Determine the (X, Y) coordinate at the center of the cell enclosing the given text.  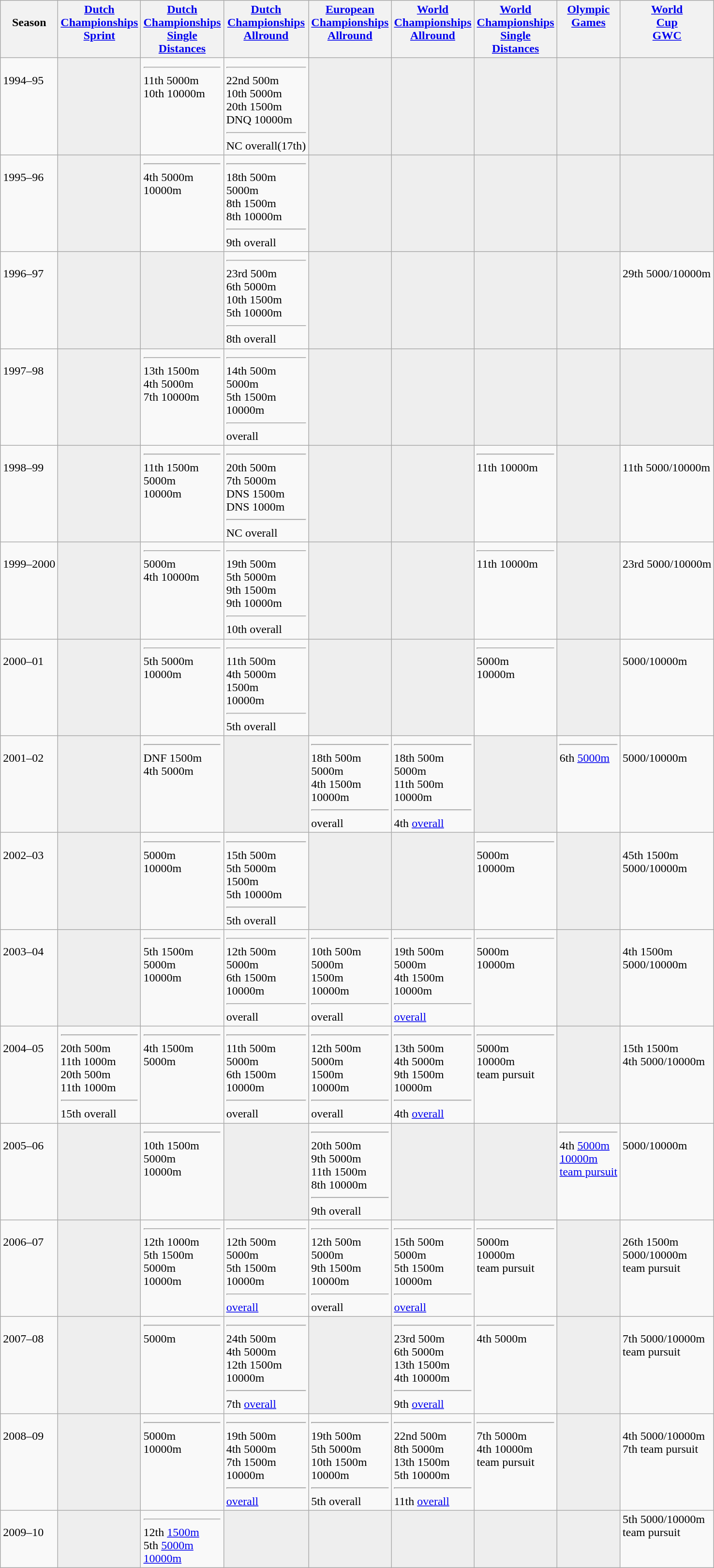
23rd 5000/10000m (667, 590)
12th 500m 5000m 9th 1500m 10000m overall (350, 1268)
4th 5000/10000m 7th team pursuit (667, 1462)
19th 500m 5th 5000m 10th 1500m 10000m 5th overall (350, 1462)
15th 1500m 4th 5000/10000m (667, 1074)
11th 5000m 10th 10000m (182, 106)
Olympic Games (588, 29)
12th 500m 5000m 1500m 10000m overall (350, 1074)
20th 500m 9th 5000m 11th 1500m 8th 10000m 9th overall (350, 1171)
19th 500m 5th 5000m 9th 1500m 9th 10000m 10th overall (266, 590)
12th 500m 5000m 6th 1500m 10000m overall (266, 978)
12th 1000m 5th 1500m 5000m 10000m (182, 1268)
13th 500m 4th 5000m 9th 1500m 10000m 4th overall (432, 1074)
4th 5000m 10000m team pursuit (588, 1171)
14th 500m 5000m 5th 1500m 10000m overall (266, 397)
12th 1500m 5th 5000m 10000m (182, 1539)
2003–04 (29, 978)
18th 500m 5000m 4th 1500m 10000m overall (350, 784)
2000–01 (29, 687)
10th 1500m 5000m 10000m (182, 1171)
11th 500m 4th 5000m 1500m 10000m 5th overall (266, 687)
1995–96 (29, 203)
15th 500m 5000m 5th 1500m 10000m overall (432, 1268)
18th 500m 5000m 8th 1500m 8th 10000m 9th overall (266, 203)
19th 500m 5000m 4th 1500m 10000m overall (432, 978)
2005–06 (29, 1171)
World Championships Single Distances (516, 29)
European Championships Allround (350, 29)
2007–08 (29, 1365)
1994–95 (29, 106)
1997–98 (29, 397)
4th 5000m 10000m (182, 203)
23rd 500m 6th 5000m 10th 1500m 5th 10000m 8th overall (266, 300)
15th 500m 5th 5000m 1500m 5th 10000m 5th overall (266, 881)
2009–10 (29, 1539)
23rd 500m 6th 5000m 13th 1500m 4th 10000m 9th overall (432, 1365)
4th 1500m 5000/10000m (667, 978)
DNF 1500m 4th 5000m (182, 784)
45th 1500m 5000/10000m (667, 881)
2006–07 (29, 1268)
13th 1500m 4th 5000m 7th 10000m (182, 397)
20th 500m 7th 5000m DNS 1500m DNS 1000m NC overall (266, 494)
2002–03 (29, 881)
World Championships Allround (432, 29)
22nd 500m 10th 5000m 20th 1500m DNQ 10000m NC overall(17th) (266, 106)
7th 5000/10000m team pursuit (667, 1365)
24th 500m 4th 5000m 12th 1500m 10000m 7th overall (266, 1365)
Season (29, 29)
22nd 500m 8th 5000m 13th 1500m 5th 10000m 11th overall (432, 1462)
11th 5000/10000m (667, 494)
World Cup GWC (667, 29)
4th 5000m (516, 1365)
1998–99 (29, 494)
29th 5000/10000m (667, 300)
4th 1500m 5000m (182, 1074)
2004–05 (29, 1074)
5th 5000m 10000m (182, 687)
26th 1500m 5000/10000m team pursuit (667, 1268)
5000m (182, 1365)
2008–09 (29, 1462)
1999–2000 (29, 590)
Dutch Championships Single Distances (182, 29)
18th 500m 5000m 11th 500m 10000m 4th overall (432, 784)
Dutch Championships Sprint (100, 29)
2001–02 (29, 784)
5000m 4th 10000m (182, 590)
5th 1500m 5000m 10000m (182, 978)
12th 500m 5000m 5th 1500m 10000m overall (266, 1268)
1996–97 (29, 300)
Dutch Championships Allround (266, 29)
6th 5000m (588, 784)
20th 500m 11th 1000m 20th 500m 11th 1000m 15th overall (100, 1074)
19th 500m 4th 5000m 7th 1500m 10000m overall (266, 1462)
11th 1500m 5000m 10000m (182, 494)
10th 500m 5000m 1500m 10000m overall (350, 978)
5th 5000/10000m team pursuit (667, 1539)
11th 500m 5000m 6th 1500m 10000m overall (266, 1074)
7th 5000m 4th 10000m team pursuit (516, 1462)
